Output the (x, y) coordinate of the center of the cell containing the given text.  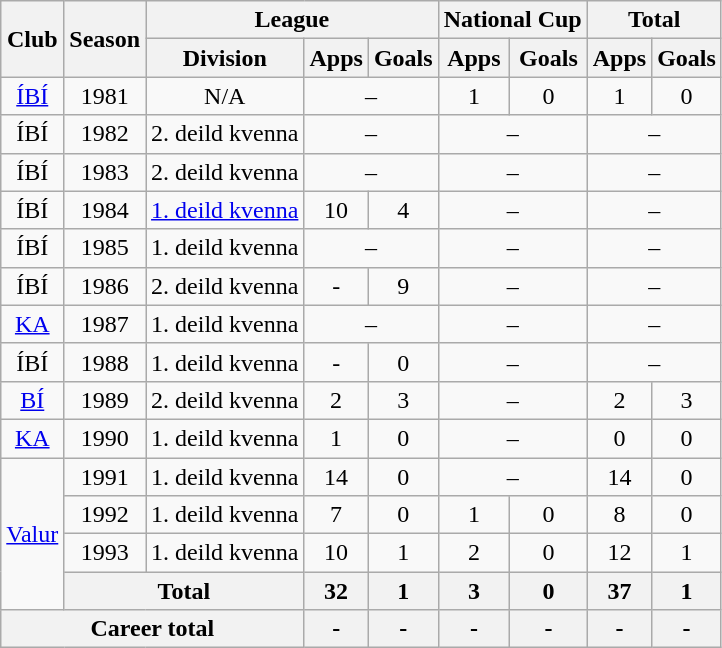
1985 (105, 248)
1987 (105, 324)
1984 (105, 210)
32 (336, 591)
4 (403, 210)
Valur (32, 534)
League (292, 20)
8 (619, 515)
1989 (105, 400)
Career total (152, 629)
1992 (105, 515)
1988 (105, 362)
1991 (105, 477)
9 (403, 286)
National Cup (512, 20)
1993 (105, 553)
7 (336, 515)
BÍ (32, 400)
1990 (105, 438)
12 (619, 553)
1981 (105, 96)
1982 (105, 134)
1983 (105, 172)
N/A (225, 96)
Season (105, 39)
Club (32, 39)
1986 (105, 286)
Division (225, 58)
37 (619, 591)
